Return the (X, Y) coordinate for the center point of the cell that contains the specified text.  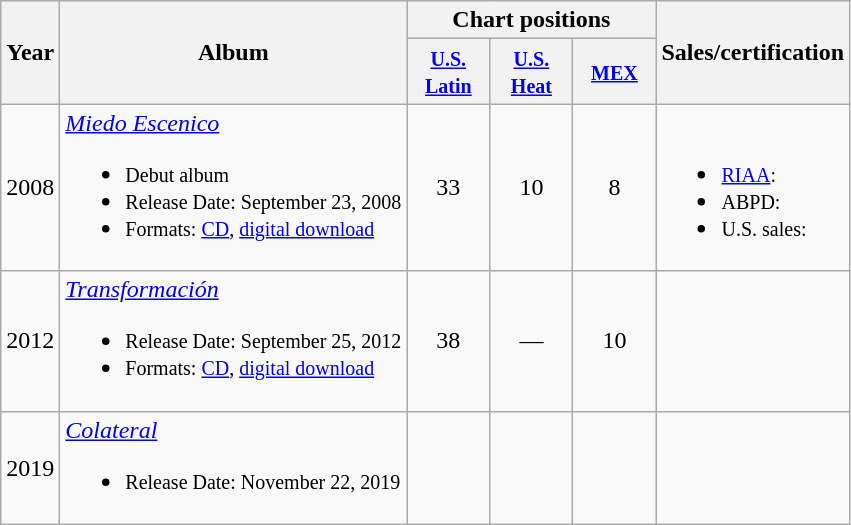
MEX (614, 72)
2019 (30, 468)
TransformaciónRelease Date: September 25, 2012Formats: CD, digital download (234, 341)
Miedo EscenicoDebut albumRelease Date: September 23, 2008Formats: CD, digital download (234, 188)
38 (448, 341)
U.S. Heat (532, 72)
ColateralRelease Date: November 22, 2019 (234, 468)
RIAA:ABPD:U.S. sales: (753, 188)
33 (448, 188)
— (532, 341)
Album (234, 52)
2008 (30, 188)
Sales/certification (753, 52)
2012 (30, 341)
U.S. Latin (448, 72)
Year (30, 52)
8 (614, 188)
Chart positions (532, 20)
